Extract the (X, Y) coordinate from the center of the cell holding the provided text.  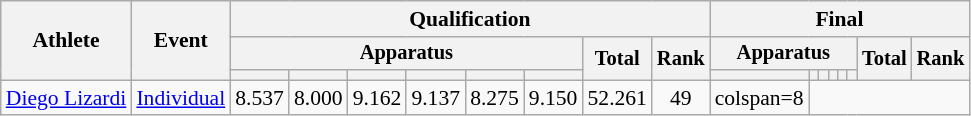
52.261 (616, 98)
8.000 (318, 98)
9.162 (378, 98)
49 (681, 98)
Event (180, 40)
Qualification (470, 19)
Athlete (66, 40)
colspan=8 (760, 98)
8.537 (260, 98)
Diego Lizardi (66, 98)
Individual (180, 98)
9.150 (554, 98)
Final (840, 19)
9.137 (436, 98)
8.275 (494, 98)
